Capture the cell that displays the provided text and extract its (x, y) central coordinate. 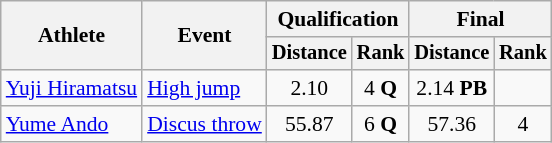
Yume Ando (72, 124)
High jump (204, 88)
4 (523, 124)
Athlete (72, 36)
Qualification (338, 19)
Yuji Hiramatsu (72, 88)
55.87 (310, 124)
2.10 (310, 88)
57.36 (452, 124)
4 Q (381, 88)
6 Q (381, 124)
Discus throw (204, 124)
2.14 PB (452, 88)
Final (480, 19)
Event (204, 36)
